Detect which cell encompasses the target text, then output its (X, Y) center coordinate. 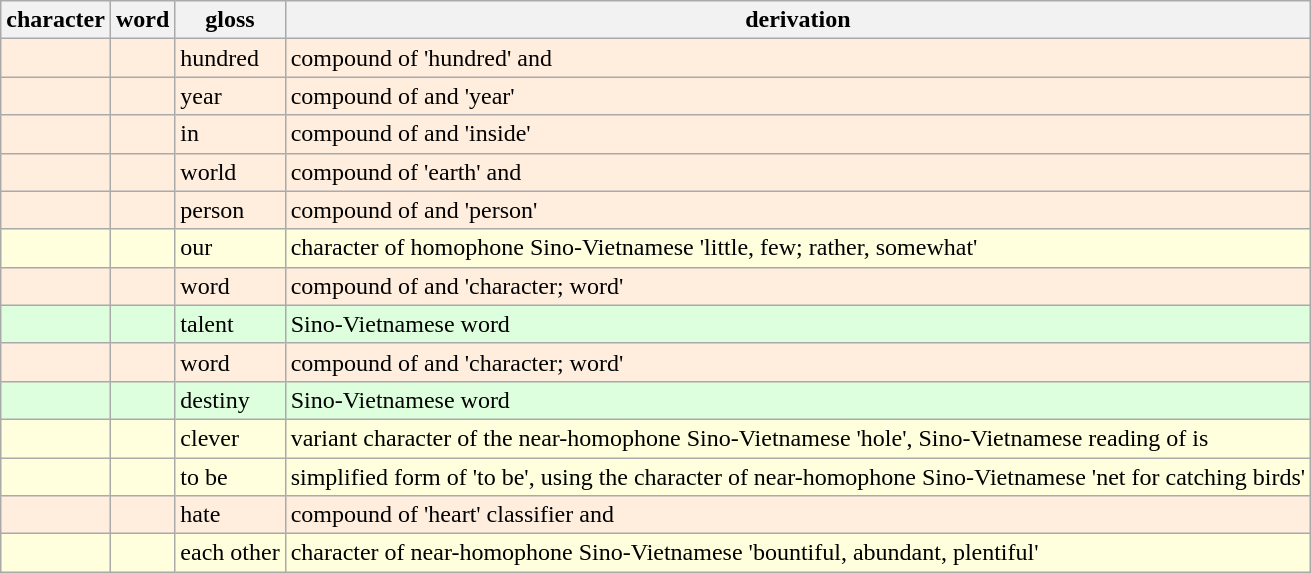
character of homophone Sino-Vietnamese 'little, few; rather, somewhat' (798, 248)
gloss (230, 20)
variant character of the near-homophone Sino-Vietnamese 'hole', Sino-Vietnamese reading of is (798, 438)
compound of and 'inside' (798, 134)
hate (230, 515)
world (230, 172)
derivation (798, 20)
in (230, 134)
each other (230, 553)
person (230, 210)
clever (230, 438)
character of near-homophone Sino-Vietnamese 'bountiful, abundant, plentiful' (798, 553)
compound of and 'person' (798, 210)
to be (230, 477)
character (56, 20)
simplified form of 'to be', using the character of near-homophone Sino-Vietnamese 'net for catching birds' (798, 477)
compound of and 'year' (798, 96)
compound of 'earth' and (798, 172)
hundred (230, 58)
talent (230, 324)
our (230, 248)
compound of 'hundred' and (798, 58)
compound of 'heart' classifier and (798, 515)
year (230, 96)
destiny (230, 400)
